Extract the (x, y) coordinate from the center of the cell holding the provided text.  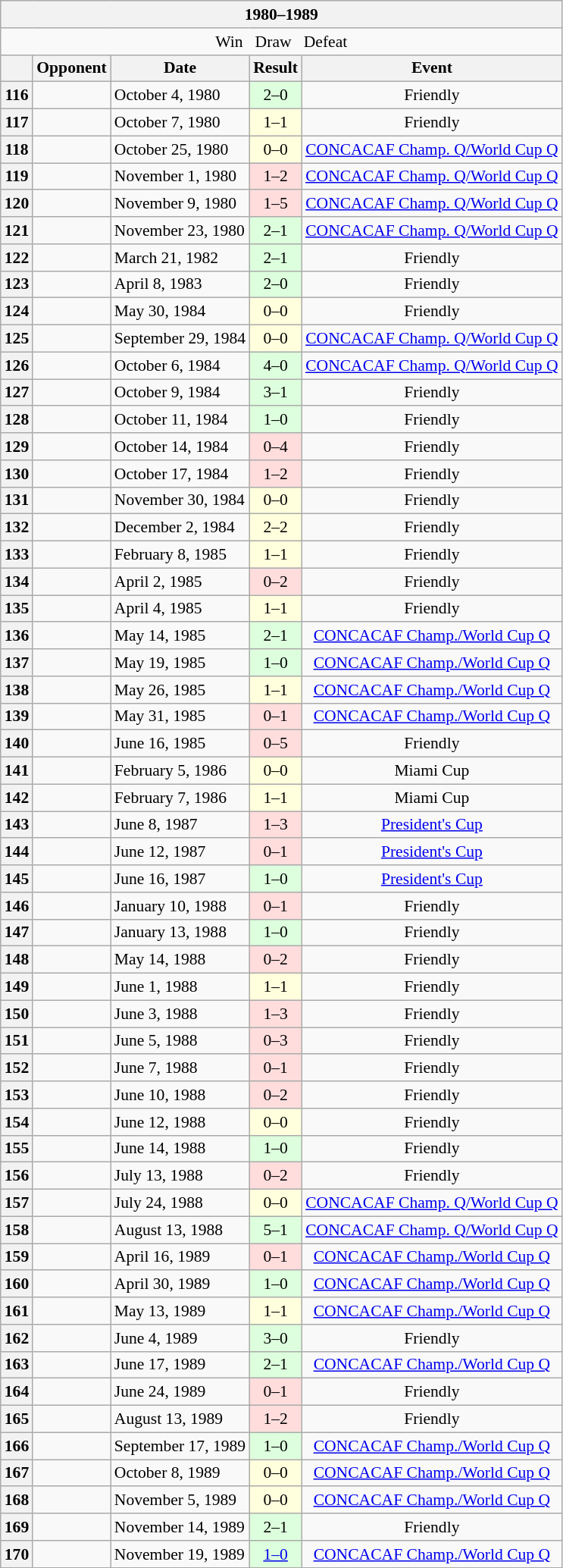
October 14, 1984 (180, 447)
June 4, 1989 (180, 1338)
April 8, 1983 (180, 284)
116 (17, 96)
138 (17, 690)
April 30, 1989 (180, 1284)
1–5 (276, 204)
February 8, 1985 (180, 555)
153 (17, 1095)
151 (17, 1041)
June 16, 1985 (180, 744)
164 (17, 1392)
June 24, 1989 (180, 1392)
June 12, 1988 (180, 1122)
July 24, 1988 (180, 1203)
131 (17, 500)
130 (17, 474)
June 8, 1987 (180, 825)
128 (17, 420)
October 9, 1984 (180, 393)
August 13, 1989 (180, 1419)
Win Draw Defeat (282, 42)
126 (17, 365)
118 (17, 149)
January 13, 1988 (180, 933)
119 (17, 177)
April 4, 1985 (180, 609)
121 (17, 230)
169 (17, 1527)
168 (17, 1501)
162 (17, 1338)
154 (17, 1122)
156 (17, 1176)
134 (17, 582)
3–0 (276, 1338)
142 (17, 798)
June 16, 1987 (180, 879)
May 26, 1985 (180, 690)
October 25, 1980 (180, 149)
0–4 (276, 447)
Date (180, 68)
167 (17, 1473)
November 23, 1980 (180, 230)
January 10, 1988 (180, 906)
147 (17, 933)
October 8, 1989 (180, 1473)
June 1, 1988 (180, 987)
0–3 (276, 1041)
117 (17, 123)
September 17, 1989 (180, 1446)
October 7, 1980 (180, 123)
August 13, 1988 (180, 1230)
March 21, 1982 (180, 258)
June 3, 1988 (180, 1014)
137 (17, 663)
149 (17, 987)
129 (17, 447)
132 (17, 528)
February 7, 1986 (180, 798)
136 (17, 636)
Event (432, 68)
February 5, 1986 (180, 771)
139 (17, 717)
157 (17, 1203)
May 30, 1984 (180, 312)
4–0 (276, 365)
June 14, 1988 (180, 1149)
October 4, 1980 (180, 96)
1980–1989 (282, 14)
145 (17, 879)
158 (17, 1230)
127 (17, 393)
135 (17, 609)
165 (17, 1419)
120 (17, 204)
Opponent (71, 68)
122 (17, 258)
125 (17, 339)
November 1, 1980 (180, 177)
140 (17, 744)
152 (17, 1068)
143 (17, 825)
5–1 (276, 1230)
133 (17, 555)
November 9, 1980 (180, 204)
June 17, 1989 (180, 1365)
123 (17, 284)
2–2 (276, 528)
May 31, 1985 (180, 717)
July 13, 1988 (180, 1176)
November 30, 1984 (180, 500)
124 (17, 312)
June 10, 1988 (180, 1095)
148 (17, 960)
May 14, 1985 (180, 636)
3–1 (276, 393)
May 19, 1985 (180, 663)
155 (17, 1149)
May 14, 1988 (180, 960)
May 13, 1989 (180, 1311)
October 6, 1984 (180, 365)
0–5 (276, 744)
June 7, 1988 (180, 1068)
161 (17, 1311)
159 (17, 1257)
144 (17, 852)
150 (17, 1014)
November 5, 1989 (180, 1501)
141 (17, 771)
June 5, 1988 (180, 1041)
December 2, 1984 (180, 528)
166 (17, 1446)
April 2, 1985 (180, 582)
November 14, 1989 (180, 1527)
October 17, 1984 (180, 474)
April 16, 1989 (180, 1257)
October 11, 1984 (180, 420)
Result (276, 68)
160 (17, 1284)
146 (17, 906)
170 (17, 1554)
September 29, 1984 (180, 339)
163 (17, 1365)
June 12, 1987 (180, 852)
November 19, 1989 (180, 1554)
